Detect which cell encompasses the target text, then output its (X, Y) center coordinate. 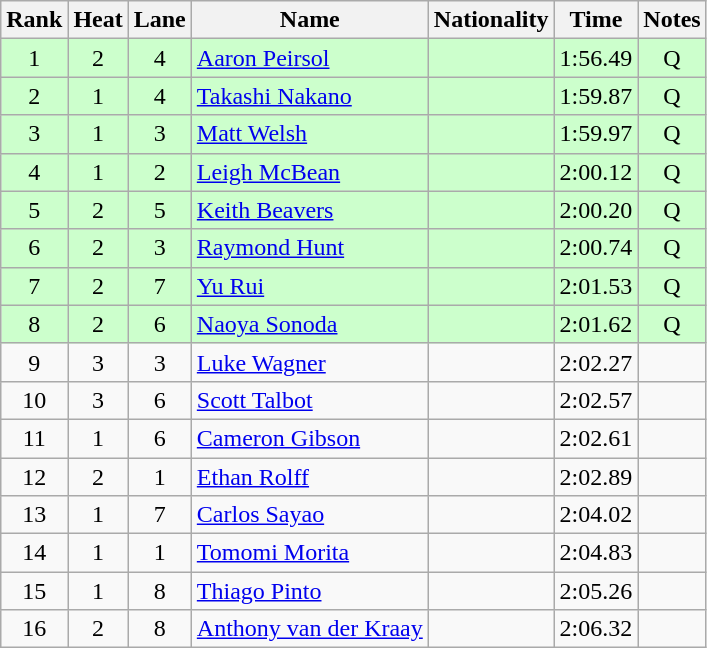
2:01.53 (596, 286)
2:02.89 (596, 477)
Luke Wagner (310, 362)
Leigh McBean (310, 172)
2:00.20 (596, 210)
2:00.74 (596, 248)
13 (34, 515)
Tomomi Morita (310, 553)
Aaron Peirsol (310, 58)
Time (596, 20)
Ethan Rolff (310, 477)
2:00.12 (596, 172)
Heat (98, 20)
Matt Welsh (310, 134)
2:04.02 (596, 515)
Carlos Sayao (310, 515)
16 (34, 629)
Takashi Nakano (310, 96)
Rank (34, 20)
1:59.87 (596, 96)
2:02.27 (596, 362)
Anthony van der Kraay (310, 629)
Cameron Gibson (310, 438)
Yu Rui (310, 286)
10 (34, 400)
12 (34, 477)
Raymond Hunt (310, 248)
9 (34, 362)
Nationality (491, 20)
Keith Beavers (310, 210)
1:56.49 (596, 58)
2:02.57 (596, 400)
2:02.61 (596, 438)
Name (310, 20)
Scott Talbot (310, 400)
Naoya Sonoda (310, 324)
2:01.62 (596, 324)
2:06.32 (596, 629)
2:05.26 (596, 591)
11 (34, 438)
Notes (672, 20)
Thiago Pinto (310, 591)
1:59.97 (596, 134)
2:04.83 (596, 553)
15 (34, 591)
14 (34, 553)
Lane (160, 20)
